Detect which cell encompasses the target text, then output its (X, Y) center coordinate. 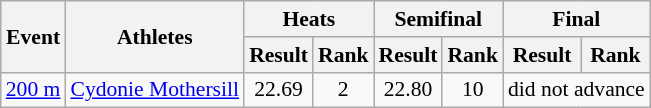
Semifinal (438, 19)
2 (344, 90)
200 m (34, 90)
Final (576, 19)
Cydonie Mothersill (154, 90)
22.69 (278, 90)
Athletes (154, 36)
Heats (308, 19)
Event (34, 36)
10 (472, 90)
22.80 (408, 90)
did not advance (576, 90)
